Determine the (X, Y) coordinate at the center of the cell enclosing the given text.  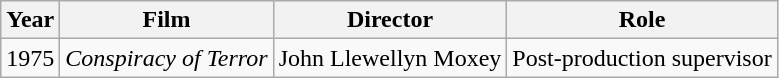
Year (30, 20)
Conspiracy of Terror (166, 58)
1975 (30, 58)
Director (390, 20)
Film (166, 20)
Post-production supervisor (642, 58)
John Llewellyn Moxey (390, 58)
Role (642, 20)
